From the cell containing the given text, extract its center point as [x, y] coordinate. 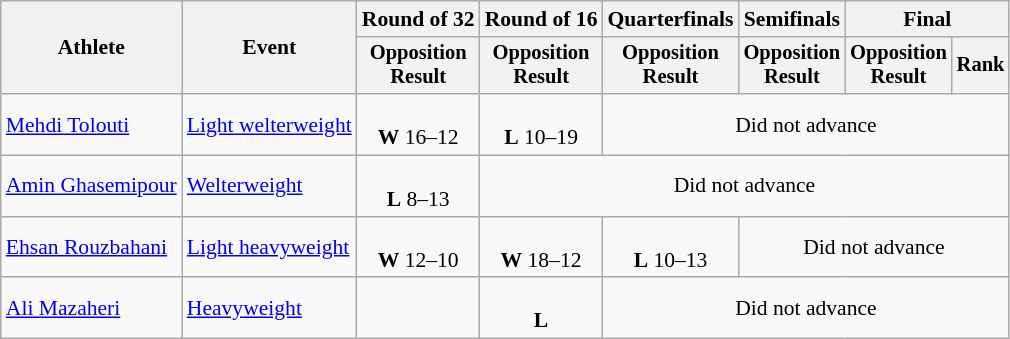
Rank [981, 66]
Amin Ghasemipour [92, 186]
L 10–13 [671, 248]
L 10–19 [542, 124]
Welterweight [270, 186]
Semifinals [792, 19]
L [542, 308]
Mehdi Tolouti [92, 124]
W 16–12 [418, 124]
Final [927, 19]
Light welterweight [270, 124]
L 8–13 [418, 186]
Light heavyweight [270, 248]
Athlete [92, 48]
Heavyweight [270, 308]
Round of 16 [542, 19]
W 12–10 [418, 248]
Quarterfinals [671, 19]
Round of 32 [418, 19]
Ehsan Rouzbahani [92, 248]
Event [270, 48]
Ali Mazaheri [92, 308]
W 18–12 [542, 248]
